Output the (x, y) coordinate of the center of the cell containing the given text.  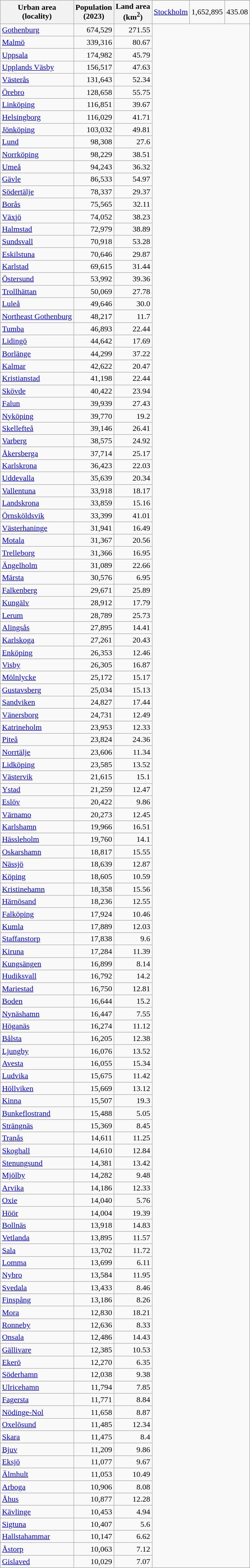
Falköping (37, 914)
31,089 (93, 565)
Gustavsberg (37, 690)
18,358 (93, 889)
11.95 (133, 1275)
15.16 (133, 503)
Stockholm (171, 12)
41.71 (133, 117)
Kungälv (37, 603)
10.53 (133, 1350)
13.12 (133, 1088)
6.35 (133, 1362)
14.83 (133, 1225)
33,918 (93, 491)
38.51 (133, 154)
Borlänge (37, 354)
10.49 (133, 1474)
Eskilstuna (37, 254)
Trelleborg (37, 553)
16,644 (93, 1001)
15.2 (133, 1001)
Arvika (37, 1188)
69,615 (93, 266)
Åhus (37, 1499)
23.94 (133, 391)
10.46 (133, 914)
Karlskrona (37, 466)
Ronneby (37, 1325)
7.12 (133, 1549)
12.45 (133, 814)
15,669 (93, 1088)
Sundsvall (37, 241)
19.3 (133, 1101)
Uddevalla (37, 478)
8.46 (133, 1288)
Hudiksvall (37, 976)
11.12 (133, 1026)
4.94 (133, 1512)
52.34 (133, 80)
20,422 (93, 802)
12,270 (93, 1362)
174,982 (93, 55)
39,146 (93, 428)
Avesta (37, 1063)
5.05 (133, 1113)
Eksjö (37, 1462)
15,507 (93, 1101)
116,851 (93, 105)
128,658 (93, 92)
Hässleholm (37, 839)
14.2 (133, 976)
Åkersberga (37, 453)
12,385 (93, 1350)
Boden (37, 1001)
26.41 (133, 428)
Oxelösund (37, 1424)
11,794 (93, 1387)
11.7 (133, 316)
27.6 (133, 142)
13,895 (93, 1238)
49,646 (93, 304)
116,029 (93, 117)
Oskarshamn (37, 852)
Onsala (37, 1337)
Bunkeflostrand (37, 1113)
Nyköping (37, 416)
22.66 (133, 565)
20.47 (133, 366)
Sala (37, 1250)
86,533 (93, 179)
Höganäs (37, 1026)
55.75 (133, 92)
Karlskoga (37, 640)
11,209 (93, 1449)
26,305 (93, 665)
9.67 (133, 1462)
31,366 (93, 553)
11,475 (93, 1437)
19.2 (133, 416)
Höör (37, 1213)
1,652,895 (207, 12)
17,889 (93, 926)
11.72 (133, 1250)
Örnsköldsvik (37, 516)
Luleå (37, 304)
12.34 (133, 1424)
11,077 (93, 1462)
37.22 (133, 354)
Bjuv (37, 1449)
Varberg (37, 441)
Köping (37, 877)
15.55 (133, 852)
Uppsala (37, 55)
11.42 (133, 1076)
80.67 (133, 42)
Skara (37, 1437)
Norrköping (37, 154)
28,912 (93, 603)
22.03 (133, 466)
6.95 (133, 578)
15.17 (133, 678)
Landskrona (37, 503)
8.45 (133, 1126)
Falun (37, 403)
8.14 (133, 964)
8.84 (133, 1400)
27,895 (93, 627)
23,606 (93, 752)
14.1 (133, 839)
13,584 (93, 1275)
Oxie (37, 1200)
Sigtuna (37, 1524)
156,517 (93, 67)
Åstorp (37, 1549)
23,824 (93, 740)
Population (2023) (93, 12)
10,147 (93, 1537)
26,353 (93, 652)
23,585 (93, 765)
Trollhättan (37, 291)
7.55 (133, 1013)
30.0 (133, 304)
674,529 (93, 30)
Svedala (37, 1288)
Piteå (37, 740)
9.38 (133, 1375)
Kungsängen (37, 964)
16,750 (93, 989)
15.1 (133, 777)
13,433 (93, 1288)
Ulricehamn (37, 1387)
14.43 (133, 1337)
Östersund (37, 279)
18,236 (93, 902)
20.43 (133, 640)
48,217 (93, 316)
29.37 (133, 192)
17,838 (93, 939)
Vänersborg (37, 715)
13,918 (93, 1225)
15,369 (93, 1126)
13,702 (93, 1250)
24.92 (133, 441)
11.57 (133, 1238)
Vetlanda (37, 1238)
14,040 (93, 1200)
39.67 (133, 105)
Hallstahammar (37, 1537)
41.01 (133, 516)
15.56 (133, 889)
25.89 (133, 590)
16,076 (93, 1051)
Västerås (37, 80)
12.46 (133, 652)
Umeå (37, 167)
5.6 (133, 1524)
339,316 (93, 42)
72,979 (93, 229)
Ljungby (37, 1051)
39.36 (133, 279)
53,992 (93, 279)
Helsingborg (37, 117)
Staffanstorp (37, 939)
Arboga (37, 1487)
Lerum (37, 615)
12.55 (133, 902)
Gävle (37, 179)
13,186 (93, 1300)
50,069 (93, 291)
16,447 (93, 1013)
Ängelholm (37, 565)
Kinna (37, 1101)
6.62 (133, 1537)
21,615 (93, 777)
12.03 (133, 926)
18.21 (133, 1313)
Norrtälje (37, 752)
Tumba (37, 329)
17.44 (133, 702)
47.63 (133, 67)
Karlstad (37, 266)
Gällivare (37, 1350)
12.28 (133, 1499)
Sandviken (37, 702)
Märsta (37, 578)
12.81 (133, 989)
29.87 (133, 254)
14,611 (93, 1138)
17.79 (133, 603)
16,055 (93, 1063)
12.87 (133, 864)
12.84 (133, 1151)
37,714 (93, 453)
Ystad (37, 789)
31,367 (93, 540)
14,004 (93, 1213)
70,646 (93, 254)
17,284 (93, 951)
15.34 (133, 1063)
Södertälje (37, 192)
Falkenberg (37, 590)
11,485 (93, 1424)
42,622 (93, 366)
24.36 (133, 740)
Lund (37, 142)
31.44 (133, 266)
10,063 (93, 1549)
Örebro (37, 92)
8.87 (133, 1412)
25.73 (133, 615)
94,243 (93, 167)
Mölnlycke (37, 678)
45.79 (133, 55)
Karlshamn (37, 827)
Söderhamn (37, 1375)
30,576 (93, 578)
9.6 (133, 939)
28,789 (93, 615)
24,827 (93, 702)
11.39 (133, 951)
12,830 (93, 1313)
Västerhaninge (37, 528)
5.76 (133, 1200)
Kalmar (37, 366)
10,407 (93, 1524)
12.38 (133, 1038)
Finspång (37, 1300)
39,770 (93, 416)
27.78 (133, 291)
Ludvika (37, 1076)
25.17 (133, 453)
11,771 (93, 1400)
8.4 (133, 1437)
Nynäshamn (37, 1013)
33,859 (93, 503)
Gislaved (37, 1561)
Härnösand (37, 902)
Bålsta (37, 1038)
27.43 (133, 403)
Kumla (37, 926)
Katrineholm (37, 727)
19,966 (93, 827)
Lomma (37, 1262)
Jönköping (37, 130)
11.25 (133, 1138)
9.48 (133, 1175)
38,575 (93, 441)
53.28 (133, 241)
Ekerö (37, 1362)
12,486 (93, 1337)
8.08 (133, 1487)
14.41 (133, 627)
Växjö (37, 217)
18.17 (133, 491)
15.13 (133, 690)
Lidingö (37, 341)
Northeast Gothenburg (37, 316)
12,038 (93, 1375)
25,034 (93, 690)
23,953 (93, 727)
Halmstad (37, 229)
12.49 (133, 715)
21,259 (93, 789)
14,381 (93, 1163)
11,658 (93, 1412)
32.11 (133, 204)
Alingsås (37, 627)
16,792 (93, 976)
Visby (37, 665)
Upplands Väsby (37, 67)
41,198 (93, 379)
20.34 (133, 478)
Eslöv (37, 802)
Skövde (37, 391)
13.42 (133, 1163)
435.08 (237, 12)
18,817 (93, 852)
Fagersta (37, 1400)
39,939 (93, 403)
78,337 (93, 192)
Kristinehamn (37, 889)
75,565 (93, 204)
40,422 (93, 391)
Nässjö (37, 864)
Nödinge-Nol (37, 1412)
44,299 (93, 354)
14,186 (93, 1188)
Mariestad (37, 989)
Lidköping (37, 765)
Nybro (37, 1275)
36.32 (133, 167)
18,605 (93, 877)
38.89 (133, 229)
16,274 (93, 1026)
24,731 (93, 715)
Mjölby (37, 1175)
46,893 (93, 329)
Stenungsund (37, 1163)
16.95 (133, 553)
Västervik (37, 777)
29,671 (93, 590)
35,639 (93, 478)
16.87 (133, 665)
8.26 (133, 1300)
Kävlinge (37, 1512)
38.23 (133, 217)
10,906 (93, 1487)
18,639 (93, 864)
12.47 (133, 789)
15,488 (93, 1113)
44,642 (93, 341)
12,636 (93, 1325)
14,282 (93, 1175)
Urban area (locality) (37, 12)
10.59 (133, 877)
19,760 (93, 839)
13,699 (93, 1262)
16.51 (133, 827)
27,261 (93, 640)
98,229 (93, 154)
Bollnäs (37, 1225)
33,399 (93, 516)
Strängnäs (37, 1126)
131,643 (93, 80)
Tranås (37, 1138)
25,172 (93, 678)
54.97 (133, 179)
16,899 (93, 964)
17,924 (93, 914)
20.56 (133, 540)
8.33 (133, 1325)
Gothenburg (37, 30)
Borås (37, 204)
36,423 (93, 466)
Kristianstad (37, 379)
Skellefteå (37, 428)
6.11 (133, 1262)
Kiruna (37, 951)
103,032 (93, 130)
10,877 (93, 1499)
11,053 (93, 1474)
17.69 (133, 341)
20,273 (93, 814)
11.34 (133, 752)
98,308 (93, 142)
10,029 (93, 1561)
7.07 (133, 1561)
49.81 (133, 130)
271.55 (133, 30)
Värnamo (37, 814)
Vallentuna (37, 491)
Mora (37, 1313)
Linköping (37, 105)
Älmhult (37, 1474)
Land area (km2) (133, 12)
19.39 (133, 1213)
10,453 (93, 1512)
31,941 (93, 528)
74,052 (93, 217)
14,610 (93, 1151)
Enköping (37, 652)
15,675 (93, 1076)
7.85 (133, 1387)
16,205 (93, 1038)
Motala (37, 540)
Skoghall (37, 1151)
16.49 (133, 528)
Malmö (37, 42)
70,918 (93, 241)
Höllviken (37, 1088)
